Detect which cell encompasses the target text, then output its (x, y) center coordinate. 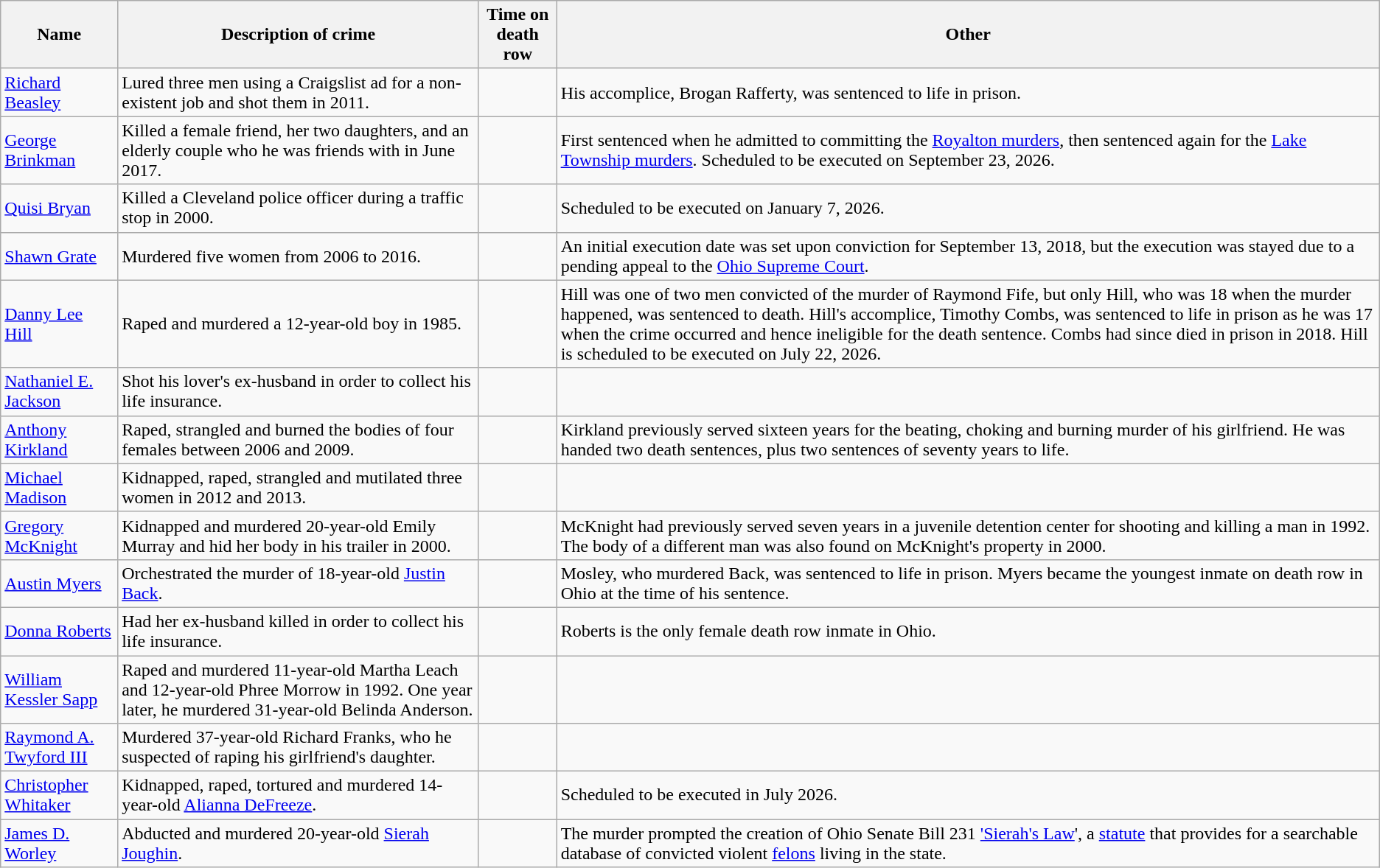
Roberts is the only female death row inmate in Ohio. (968, 631)
Killed a female friend, her two daughters, and an elderly couple who he was friends with in June 2017. (299, 150)
Killed a Cleveland police officer during a traffic stop in 2000. (299, 208)
Richard Beasley (59, 93)
Mosley, who murdered Back, was sentenced to life in prison. Myers became the youngest inmate on death row in Ohio at the time of his sentence. (968, 584)
Name (59, 35)
Had her ex-husband killed in order to collect his life insurance. (299, 631)
Time on death row (517, 35)
Murdered 37-year-old Richard Franks, who he suspected of raping his girlfriend's daughter. (299, 747)
James D. Worley (59, 843)
Shawn Grate (59, 256)
William Kessler Sapp (59, 690)
His accomplice, Brogan Rafferty, was sentenced to life in prison. (968, 93)
Michael Madison (59, 488)
Kidnapped, raped, strangled and mutilated three women in 2012 and 2013. (299, 488)
Orchestrated the murder of 18-year-old Justin Back. (299, 584)
Raped and murdered 11-year-old Martha Leach and 12-year-old Phree Morrow in 1992. One year later, he murdered 31-year-old Belinda Anderson. (299, 690)
Lured three men using a Craigslist ad for a non-existent job and shot them in 2011. (299, 93)
Quisi Bryan (59, 208)
Murdered five women from 2006 to 2016. (299, 256)
Donna Roberts (59, 631)
Shot his lover's ex-husband in order to collect his life insurance. (299, 392)
Danny Lee Hill (59, 324)
Description of crime (299, 35)
Raymond A. Twyford III (59, 747)
Scheduled to be executed in July 2026. (968, 796)
Scheduled to be executed on January 7, 2026. (968, 208)
Abducted and murdered 20-year-old Sierah Joughin. (299, 843)
Raped, strangled and burned the bodies of four females between 2006 and 2009. (299, 439)
Anthony Kirkland (59, 439)
Other (968, 35)
Christopher Whitaker (59, 796)
Austin Myers (59, 584)
Kidnapped and murdered 20-year-old Emily Murray and hid her body in his trailer in 2000. (299, 535)
Raped and murdered a 12-year-old boy in 1985. (299, 324)
George Brinkman (59, 150)
Nathaniel E. Jackson (59, 392)
Gregory McKnight (59, 535)
Kidnapped, raped, tortured and murdered 14-year-old Alianna DeFreeze. (299, 796)
